For the text-containing cell, return its midpoint in [x, y] coordinate format. 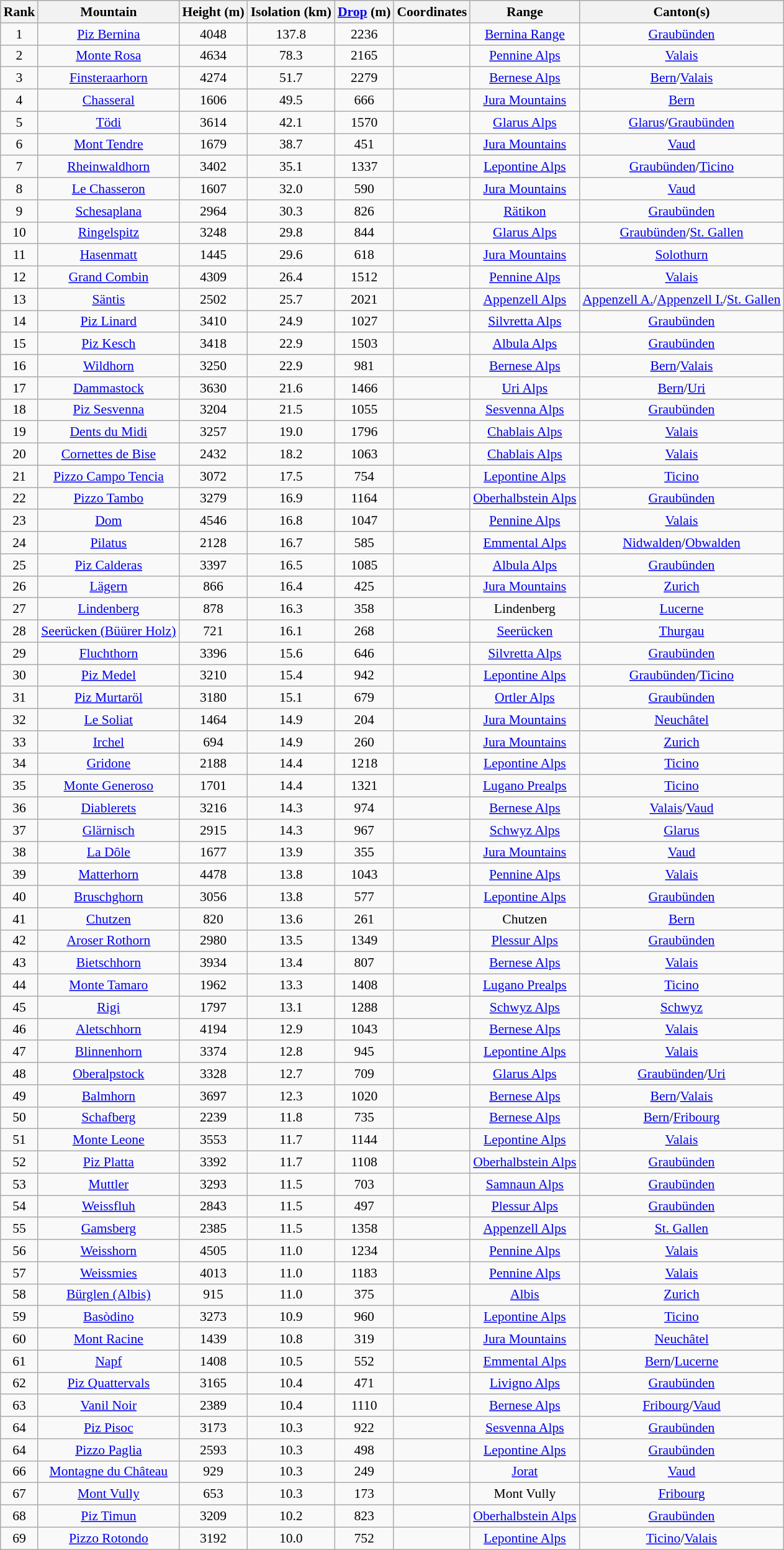
2021 [364, 299]
52 [20, 1162]
1445 [213, 255]
4013 [213, 1273]
38.7 [291, 145]
1679 [213, 145]
Bern/Lucerne [682, 1361]
1055 [364, 410]
14 [20, 322]
Glärnisch [108, 830]
Pilatus [108, 543]
51 [20, 1140]
2593 [213, 1450]
24.9 [291, 322]
Montagne du Château [108, 1472]
752 [364, 1538]
16.7 [291, 543]
29 [20, 653]
38 [20, 853]
942 [364, 676]
1464 [213, 720]
1218 [364, 764]
1085 [364, 565]
35.1 [291, 167]
Piz Sesvenna [108, 410]
10.5 [291, 1361]
30 [20, 676]
653 [213, 1494]
9 [20, 211]
249 [364, 1472]
63 [20, 1406]
Ringelspitz [108, 233]
471 [364, 1384]
50 [20, 1118]
Glarus [682, 830]
Seerücken [525, 632]
2915 [213, 830]
Monte Tamaro [108, 986]
974 [364, 809]
679 [364, 698]
11 [20, 255]
268 [364, 632]
10.9 [291, 1317]
Appenzell A./Appenzell I./St. Gallen [682, 299]
807 [364, 963]
Mont Racine [108, 1339]
56 [20, 1251]
61 [20, 1361]
10.8 [291, 1339]
3934 [213, 963]
21.6 [291, 388]
Piz Quattervals [108, 1384]
2188 [213, 764]
Balmhorn [108, 1096]
13.3 [291, 986]
Piz Pisoc [108, 1428]
3072 [213, 476]
3374 [213, 1052]
Fribourg/Vaud [682, 1406]
Schesaplana [108, 211]
2389 [213, 1406]
13 [20, 299]
62 [20, 1384]
1183 [364, 1273]
Rätikon [525, 211]
13.4 [291, 963]
20 [20, 455]
Dom [108, 521]
1164 [364, 499]
709 [364, 1074]
3614 [213, 122]
58 [20, 1295]
Le Soliat [108, 720]
Bernina Range [525, 34]
57 [20, 1273]
Piz Platta [108, 1162]
25.7 [291, 299]
3204 [213, 410]
3410 [213, 322]
35 [20, 786]
1701 [213, 786]
10 [20, 233]
922 [364, 1428]
Bruschghorn [108, 897]
15.4 [291, 676]
1288 [364, 1007]
Pizzo Tambo [108, 499]
16.9 [291, 499]
Pizzo Campo Tencia [108, 476]
1337 [364, 167]
55 [20, 1229]
Oberalpstock [108, 1074]
5 [20, 122]
Isolation (km) [291, 12]
18 [20, 410]
319 [364, 1339]
16.4 [291, 587]
3630 [213, 388]
Solothurn [682, 255]
3553 [213, 1140]
2279 [364, 78]
Piz Bernina [108, 34]
Bietschhorn [108, 963]
Napf [108, 1361]
1797 [213, 1007]
Schwyz [682, 1007]
2239 [213, 1118]
34 [20, 764]
703 [364, 1184]
Piz Kesch [108, 344]
1466 [364, 388]
Graubünden/Uri [682, 1074]
Dammastock [108, 388]
Grand Combin [108, 278]
1321 [364, 786]
260 [364, 742]
3418 [213, 344]
Cornettes de Bise [108, 455]
Piz Murtaröl [108, 698]
13.6 [291, 919]
21 [20, 476]
Chasseral [108, 101]
Piz Calderas [108, 565]
3402 [213, 167]
3210 [213, 676]
69 [20, 1538]
3328 [213, 1074]
32.0 [291, 189]
Seerücken (Büürer Holz) [108, 632]
17.5 [291, 476]
1063 [364, 455]
43 [20, 963]
La Dôle [108, 853]
19.0 [291, 432]
24 [20, 543]
967 [364, 830]
3279 [213, 499]
866 [213, 587]
820 [213, 919]
13.9 [291, 853]
375 [364, 1295]
3248 [213, 233]
23 [20, 521]
29.6 [291, 255]
Matterhorn [108, 875]
Albis [525, 1295]
10.0 [291, 1538]
Bern/Uri [682, 388]
11.8 [291, 1118]
1108 [364, 1162]
28 [20, 632]
Rheinwaldhorn [108, 167]
Säntis [108, 299]
4634 [213, 56]
1677 [213, 853]
Rigi [108, 1007]
3396 [213, 653]
735 [364, 1118]
Gamsberg [108, 1229]
44 [20, 986]
2236 [364, 34]
Vanil Noir [108, 1406]
173 [364, 1494]
929 [213, 1472]
3216 [213, 809]
Range [525, 12]
37 [20, 830]
Monte Rosa [108, 56]
Aroser Rothorn [108, 941]
12 [20, 278]
4478 [213, 875]
42 [20, 941]
25 [20, 565]
36 [20, 809]
3273 [213, 1317]
Fribourg [682, 1494]
67 [20, 1494]
19 [20, 432]
1110 [364, 1406]
16.8 [291, 521]
Monte Generoso [108, 786]
St. Gallen [682, 1229]
666 [364, 101]
754 [364, 476]
1512 [364, 278]
878 [213, 609]
13.1 [291, 1007]
60 [20, 1339]
41 [20, 919]
Bern/Fribourg [682, 1118]
Schafberg [108, 1118]
1020 [364, 1096]
3056 [213, 897]
3697 [213, 1096]
Le Chasseron [108, 189]
59 [20, 1317]
3165 [213, 1384]
66 [20, 1472]
18.2 [291, 455]
3392 [213, 1162]
49 [20, 1096]
Piz Medel [108, 676]
Diablerets [108, 809]
Thurgau [682, 632]
Mont Tendre [108, 145]
Ortler Alps [525, 698]
1027 [364, 322]
Livigno Alps [525, 1384]
2980 [213, 941]
54 [20, 1207]
Uri Alps [525, 388]
13.5 [291, 941]
40 [20, 897]
721 [213, 632]
1607 [213, 189]
Canton(s) [682, 12]
Irchel [108, 742]
981 [364, 366]
31 [20, 698]
2385 [213, 1229]
Graubünden/St. Gallen [682, 233]
915 [213, 1295]
1144 [364, 1140]
Jorat [525, 1472]
12.7 [291, 1074]
Weisshorn [108, 1251]
26.4 [291, 278]
39 [20, 875]
2128 [213, 543]
4 [20, 101]
646 [364, 653]
1606 [213, 101]
960 [364, 1317]
Hasenmatt [108, 255]
2 [20, 56]
Ticino/Valais [682, 1538]
Blinnenhorn [108, 1052]
1349 [364, 941]
49.5 [291, 101]
1570 [364, 122]
Mountain [108, 12]
826 [364, 211]
16.3 [291, 609]
2502 [213, 299]
3250 [213, 366]
Basòdino [108, 1317]
Piz Linard [108, 322]
Gridone [108, 764]
78.3 [291, 56]
32 [20, 720]
17 [20, 388]
1358 [364, 1229]
577 [364, 897]
Monte Leone [108, 1140]
4546 [213, 521]
22 [20, 499]
6 [20, 145]
Nidwalden/Obwalden [682, 543]
Muttler [108, 1184]
1047 [364, 521]
Pizzo Rotondo [108, 1538]
2964 [213, 211]
Coordinates [432, 12]
16.5 [291, 565]
10.2 [291, 1516]
8 [20, 189]
15.1 [291, 698]
Rank [20, 12]
15 [20, 344]
45 [20, 1007]
7 [20, 167]
68 [20, 1516]
12.3 [291, 1096]
1503 [364, 344]
3180 [213, 698]
46 [20, 1030]
497 [364, 1207]
Lägern [108, 587]
Glarus/Graubünden [682, 122]
4048 [213, 34]
Bürglen (Albis) [108, 1295]
945 [364, 1052]
48 [20, 1074]
1 [20, 34]
1234 [364, 1251]
Piz Timun [108, 1516]
Dents du Midi [108, 432]
552 [364, 1361]
Finsteraarhorn [108, 78]
1796 [364, 432]
1962 [213, 986]
3397 [213, 565]
Weissfluh [108, 1207]
15.6 [291, 653]
26 [20, 587]
3173 [213, 1428]
Lucerne [682, 609]
12.9 [291, 1030]
3 [20, 78]
2432 [213, 455]
3192 [213, 1538]
590 [364, 189]
4505 [213, 1251]
844 [364, 233]
53 [20, 1184]
33 [20, 742]
12.8 [291, 1052]
4194 [213, 1030]
4274 [213, 78]
21.5 [291, 410]
3293 [213, 1184]
585 [364, 543]
4309 [213, 278]
204 [364, 720]
30.3 [291, 211]
451 [364, 145]
498 [364, 1450]
355 [364, 853]
Drop (m) [364, 12]
47 [20, 1052]
137.8 [291, 34]
2843 [213, 1207]
Aletschhorn [108, 1030]
29.8 [291, 233]
Wildhorn [108, 366]
Fluchthorn [108, 653]
3257 [213, 432]
823 [364, 1516]
3209 [213, 1516]
Weissmies [108, 1273]
Samnaun Alps [525, 1184]
358 [364, 609]
425 [364, 587]
Valais/Vaud [682, 809]
618 [364, 255]
1439 [213, 1339]
16 [20, 366]
51.7 [291, 78]
694 [213, 742]
27 [20, 609]
16.1 [291, 632]
2165 [364, 56]
Pizzo Paglia [108, 1450]
261 [364, 919]
Tödi [108, 122]
Height (m) [213, 12]
42.1 [291, 122]
